Provide the (x, y) coordinate of the cell's center where the given text is located.  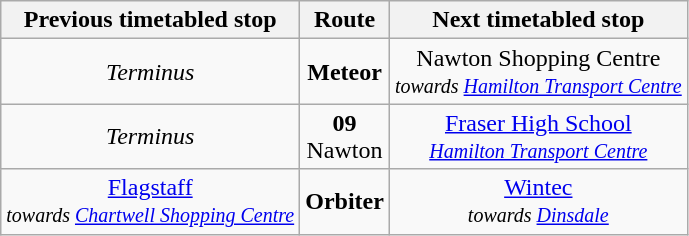
Meteor (345, 72)
Previous timetabled stop (150, 20)
Route (345, 20)
Next timetabled stop (538, 20)
Nawton Shopping Centre towards Hamilton Transport Centre (538, 72)
Wintec towards Dinsdale (538, 202)
Fraser High School Hamilton Transport Centre (538, 136)
09Nawton (345, 136)
Orbiter (345, 202)
Flagstaff towards Chartwell Shopping Centre (150, 202)
